Search for the cell housing the specified text and yield its (x, y) center coordinate. 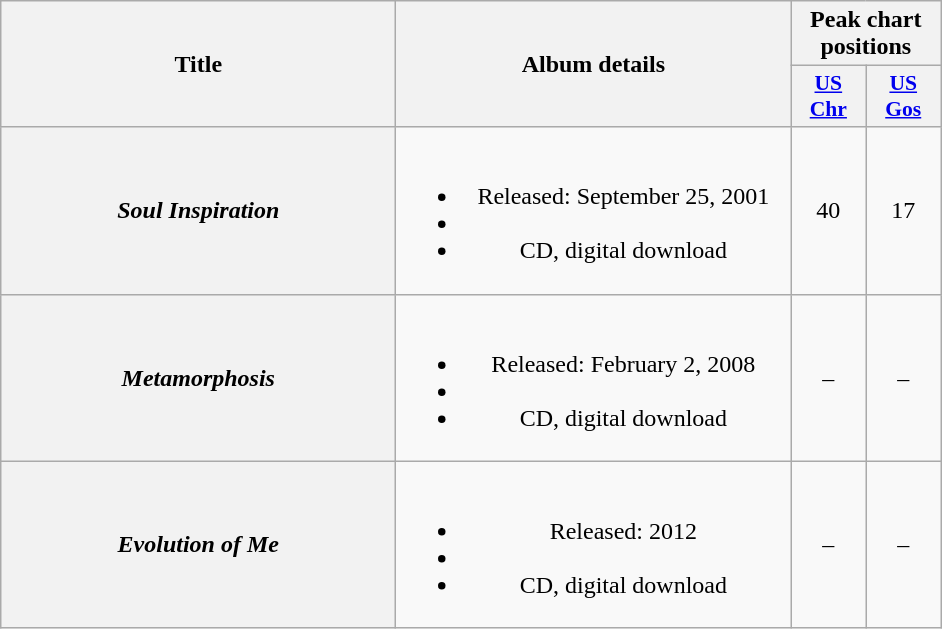
40 (828, 210)
Released: September 25, 2001CD, digital download (594, 210)
Title (198, 64)
Soul Inspiration (198, 210)
USGos (904, 96)
Evolution of Me (198, 544)
Released: February 2, 2008CD, digital download (594, 378)
Metamorphosis (198, 378)
Peak chart positions (866, 34)
17 (904, 210)
USChr (828, 96)
Released: 2012CD, digital download (594, 544)
Album details (594, 64)
